Output the (X, Y) coordinate of the center of the cell containing the given text.  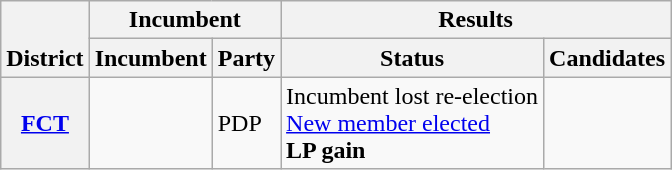
FCT (45, 123)
Party (246, 58)
Results (476, 20)
PDP (246, 123)
Incumbent lost re-electionNew member electedLP gain (412, 123)
Status (412, 58)
Candidates (608, 58)
District (45, 39)
